Locate the cell with the specified text and output its [X, Y] center coordinate. 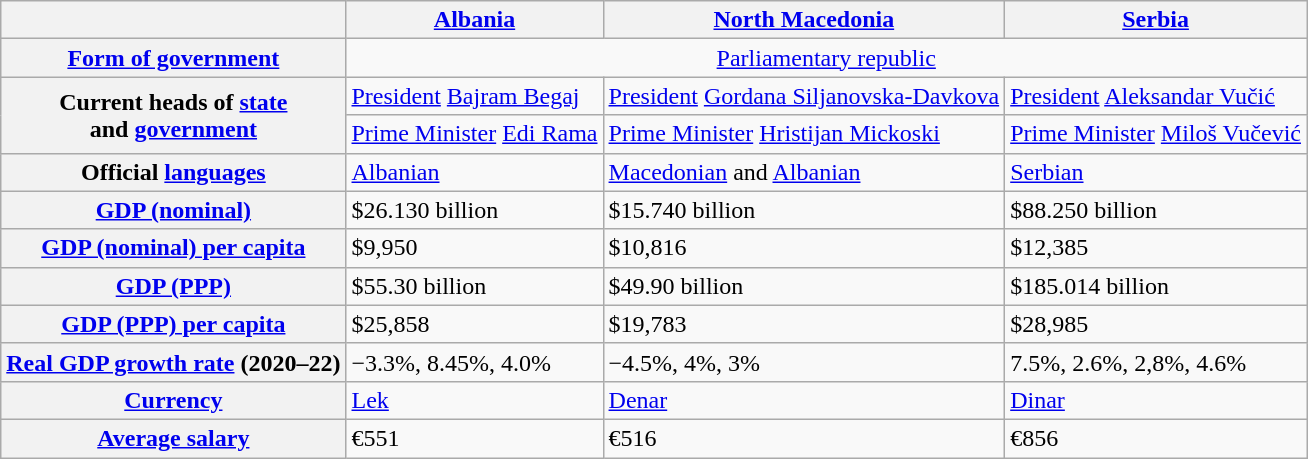
−4.5%, 4%, 3% [804, 362]
Form of government [174, 58]
GDP (PPP) per capita [174, 324]
$185.014 billion [1156, 286]
Dinar [1156, 400]
$55.30 billion [474, 286]
Lek [474, 400]
€856 [1156, 438]
Current heads of stateand government [174, 115]
Serbia [1156, 20]
Real GDP growth rate (2020–22) [174, 362]
President Aleksandar Vučić [1156, 96]
€551 [474, 438]
$28,985 [1156, 324]
$15.740 billion [804, 210]
$49.90 billion [804, 286]
President Bajram Begaj [474, 96]
$10,816 [804, 248]
GDP (PPP) [174, 286]
GDP (nominal) per capita [174, 248]
$12,385 [1156, 248]
Currency [174, 400]
Albanian [474, 172]
$88.250 billion [1156, 210]
$19,783 [804, 324]
7.5%, 2.6%, 2,8%, 4.6% [1156, 362]
$9,950 [474, 248]
Macedonian and Albanian [804, 172]
GDP (nominal) [174, 210]
North Macedonia [804, 20]
Albania [474, 20]
Prime Minister Hristijan Mickoski [804, 134]
Parliamentary republic [826, 58]
$26.130 billion [474, 210]
Denar [804, 400]
Prime Minister Edi Rama [474, 134]
Prime Minister Miloš Vučević [1156, 134]
€516 [804, 438]
$25,858 [474, 324]
−3.3%, 8.45%, 4.0% [474, 362]
Official languages [174, 172]
Average salary [174, 438]
Serbian [1156, 172]
President Gordana Siljanovska-Davkova [804, 96]
